Detect which cell encompasses the target text, then output its [x, y] center coordinate. 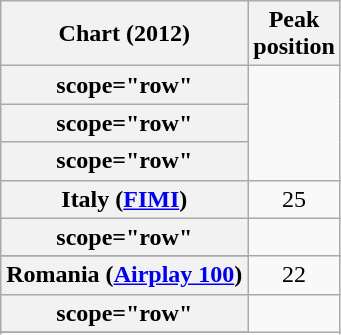
22 [294, 275]
Italy (FIMI) [124, 199]
Romania (Airplay 100) [124, 275]
Peakposition [294, 34]
25 [294, 199]
Chart (2012) [124, 34]
